Search for the cell housing the specified text and yield its (X, Y) center coordinate. 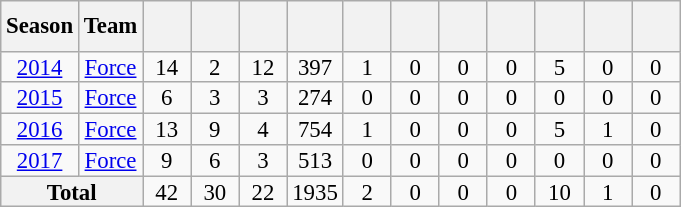
30 (215, 192)
Team (110, 26)
2014 (40, 66)
14 (167, 66)
Season (40, 26)
13 (167, 130)
2015 (40, 98)
274 (315, 98)
1935 (315, 192)
2017 (40, 160)
22 (263, 192)
10 (559, 192)
754 (315, 130)
Total (72, 192)
513 (315, 160)
12 (263, 66)
397 (315, 66)
4 (263, 130)
42 (167, 192)
2016 (40, 130)
